Return the [x, y] coordinate for the center point of the cell that contains the specified text.  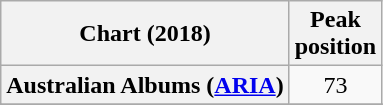
Australian Albums (ARIA) [145, 85]
Peak position [335, 34]
Chart (2018) [145, 34]
73 [335, 85]
